Capture the cell that displays the provided text and extract its [x, y] central coordinate. 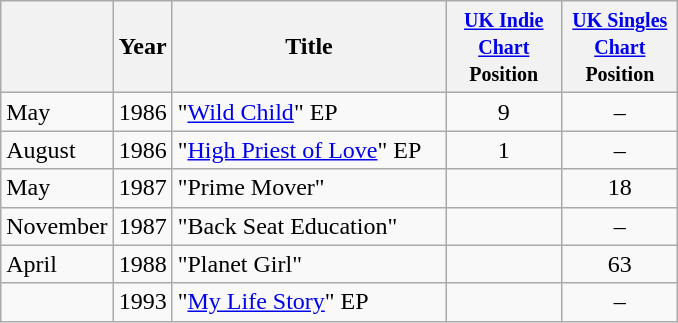
April [57, 264]
"Prime Mover" [309, 188]
1988 [142, 264]
"Wild Child" EP [309, 112]
August [57, 150]
Year [142, 47]
Title [309, 47]
1993 [142, 302]
63 [620, 264]
9 [504, 112]
"High Priest of Love" EP [309, 150]
UK Singles Chart Position [620, 47]
18 [620, 188]
November [57, 226]
"Back Seat Education" [309, 226]
"My Life Story" EP [309, 302]
"Planet Girl" [309, 264]
1 [504, 150]
UK Indie Chart Position [504, 47]
